Output the (X, Y) coordinate of the center of the cell containing the given text.  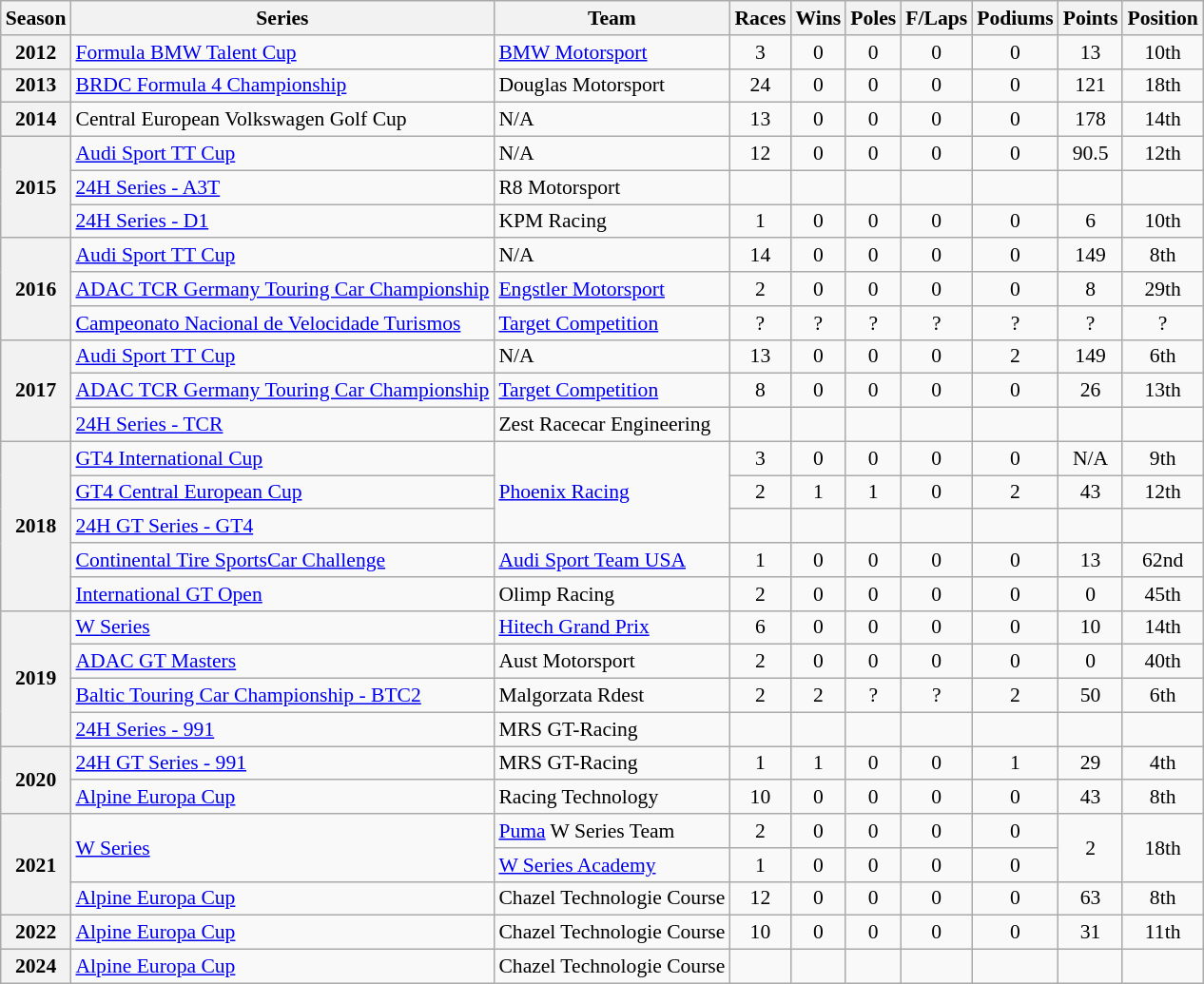
29 (1091, 763)
45th (1162, 594)
13th (1162, 391)
Zest Racecar Engineering (612, 425)
Continental Tire SportsCar Challenge (282, 560)
24H Series - A3T (282, 187)
Hitech Grand Prix (612, 627)
63 (1091, 898)
2018 (36, 526)
R8 Motorsport (612, 187)
24H Series - D1 (282, 222)
Position (1162, 18)
Campeonato Nacional de Velocidade Turismos (282, 323)
Baltic Touring Car Championship - BTC2 (282, 696)
2017 (36, 390)
GT4 Central European Cup (282, 492)
2019 (36, 678)
Series (282, 18)
4th (1162, 763)
Season (36, 18)
26 (1091, 391)
24H Series - TCR (282, 425)
Formula BMW Talent Cup (282, 52)
Podiums (1016, 18)
Points (1091, 18)
BRDC Formula 4 Championship (282, 86)
Phoenix Racing (612, 492)
Puma W Series Team (612, 831)
Central European Volkswagen Golf Cup (282, 120)
24H GT Series - GT4 (282, 527)
Malgorzata Rdest (612, 696)
24H GT Series - 991 (282, 763)
24H Series - 991 (282, 729)
178 (1091, 120)
2012 (36, 52)
International GT Open (282, 594)
2014 (36, 120)
W Series Academy (612, 865)
KPM Racing (612, 222)
2022 (36, 933)
Olimp Racing (612, 594)
62nd (1162, 560)
2015 (36, 188)
Races (760, 18)
Aust Motorsport (612, 662)
29th (1162, 289)
90.5 (1091, 154)
2020 (36, 780)
31 (1091, 933)
2021 (36, 865)
24 (760, 86)
Audi Sport Team USA (612, 560)
9th (1162, 458)
2013 (36, 86)
Engstler Motorsport (612, 289)
Wins (818, 18)
2024 (36, 967)
F/Laps (936, 18)
ADAC GT Masters (282, 662)
Team (612, 18)
Racing Technology (612, 798)
14 (760, 256)
11th (1162, 933)
Douglas Motorsport (612, 86)
GT4 International Cup (282, 458)
Poles (873, 18)
40th (1162, 662)
BMW Motorsport (612, 52)
2016 (36, 289)
121 (1091, 86)
50 (1091, 696)
